For the text-containing cell, return its midpoint in (X, Y) coordinate format. 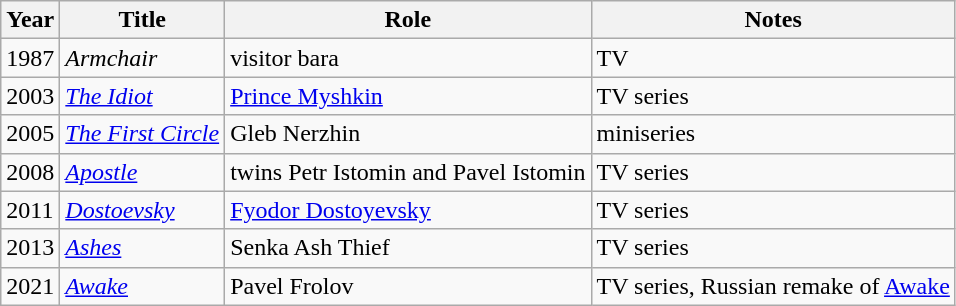
1987 (30, 58)
2003 (30, 96)
2008 (30, 172)
twins Petr Istomin and Pavel Istomin (408, 172)
Awake (142, 286)
visitor bara (408, 58)
Year (30, 20)
Role (408, 20)
Dostoevsky (142, 210)
The Idiot (142, 96)
2005 (30, 134)
TV (773, 58)
TV series, Russian remake of Awake (773, 286)
miniseries (773, 134)
Gleb Nerzhin (408, 134)
2011 (30, 210)
Pavel Frolov (408, 286)
Fyodor Dostoyevsky (408, 210)
Apostle (142, 172)
Notes (773, 20)
2021 (30, 286)
Title (142, 20)
Armchair (142, 58)
Prince Myshkin (408, 96)
The First Circle (142, 134)
Ashes (142, 248)
Senka Ash Thief (408, 248)
2013 (30, 248)
